From the cell containing the given text, extract its center point as [X, Y] coordinate. 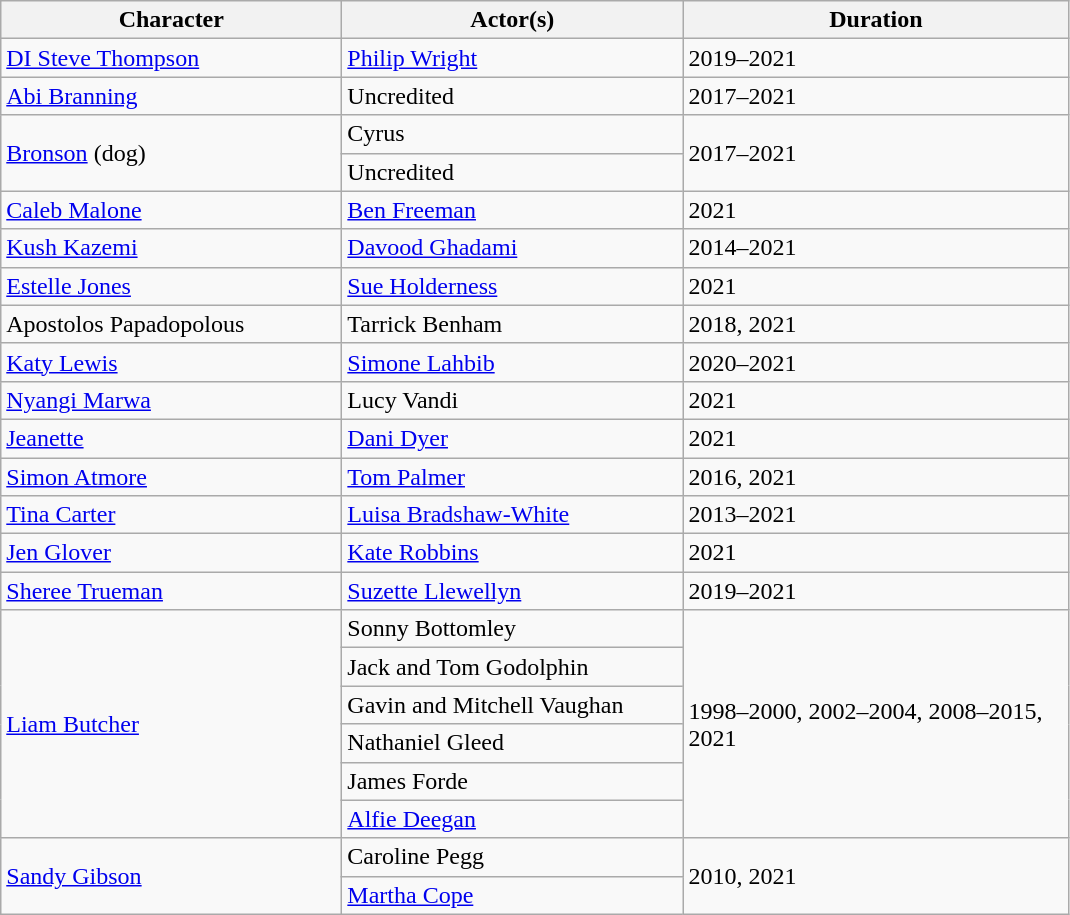
Nathaniel Gleed [512, 743]
Actor(s) [512, 20]
Estelle Jones [172, 286]
Cyrus [512, 134]
Character [172, 20]
Kush Kazemi [172, 248]
Liam Butcher [172, 724]
Martha Cope [512, 895]
Alfie Deegan [512, 819]
2014–2021 [876, 248]
Abi Branning [172, 96]
Kate Robbins [512, 553]
Bronson (dog) [172, 153]
1998–2000, 2002–2004, 2008–2015, 2021 [876, 724]
2013–2021 [876, 515]
Jeanette [172, 438]
Simone Lahbib [512, 362]
Ben Freeman [512, 210]
Dani Dyer [512, 438]
Jack and Tom Godolphin [512, 667]
Jen Glover [172, 553]
Katy Lewis [172, 362]
Philip Wright [512, 58]
Sheree Trueman [172, 591]
Luisa Bradshaw-White [512, 515]
2020–2021 [876, 362]
Gavin and Mitchell Vaughan [512, 705]
Sonny Bottomley [512, 629]
Sandy Gibson [172, 876]
Apostolos Papadopolous [172, 324]
2018, 2021 [876, 324]
2010, 2021 [876, 876]
Tarrick Benham [512, 324]
Suzette Llewellyn [512, 591]
Tom Palmer [512, 477]
Davood Ghadami [512, 248]
Sue Holderness [512, 286]
2016, 2021 [876, 477]
Duration [876, 20]
DI Steve Thompson [172, 58]
James Forde [512, 781]
Simon Atmore [172, 477]
Caleb Malone [172, 210]
Caroline Pegg [512, 857]
Tina Carter [172, 515]
Nyangi Marwa [172, 400]
Lucy Vandi [512, 400]
